Determine the [X, Y] coordinate at the center of the cell enclosing the given text.  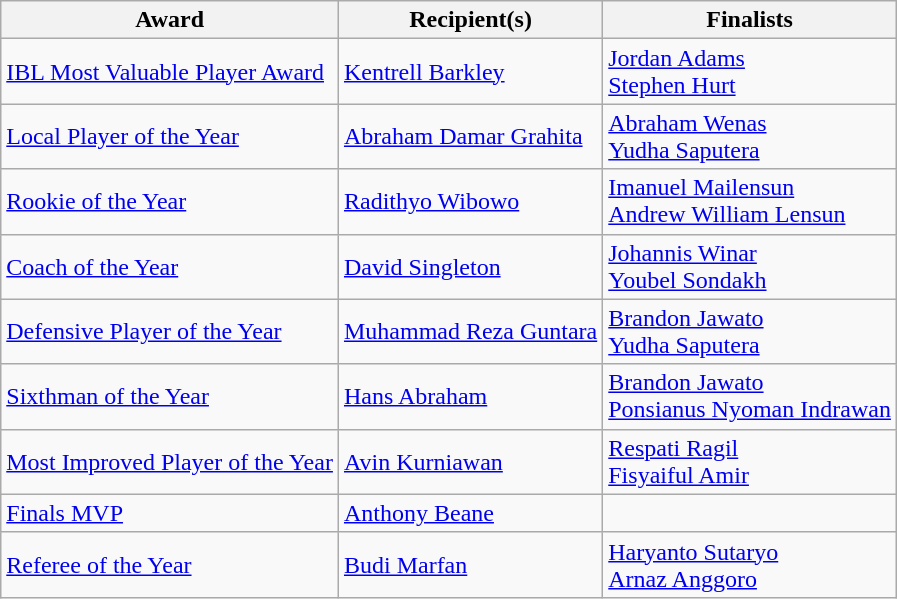
Hans Abraham [470, 396]
Brandon Jawato Yudha Saputera [750, 332]
Kentrell Barkley [470, 72]
Most Improved Player of the Year [170, 462]
Referee of the Year [170, 564]
IBL Most Valuable Player Award [170, 72]
Budi Marfan [470, 564]
Award [170, 20]
Local Player of the Year [170, 136]
Avin Kurniawan [470, 462]
Muhammad Reza Guntara [470, 332]
Johannis Winar Youbel Sondakh [750, 266]
Anthony Beane [470, 513]
Defensive Player of the Year [170, 332]
Abraham Damar Grahita [470, 136]
Haryanto SutaryoArnaz Anggoro [750, 564]
Radithyo Wibowo [470, 202]
Abraham Wenas Yudha Saputera [750, 136]
Rookie of the Year [170, 202]
David Singleton [470, 266]
Finalists [750, 20]
Coach of the Year [170, 266]
Recipient(s) [470, 20]
Imanuel Mailensun Andrew William Lensun [750, 202]
Finals MVP [170, 513]
Brandon Jawato Ponsianus Nyoman Indrawan [750, 396]
Sixthman of the Year [170, 396]
Respati Ragil Fisyaiful Amir [750, 462]
Jordan Adams Stephen Hurt [750, 72]
